Pinpoint the cell where the given text exists, returning its [x, y] midpoint coordinate. 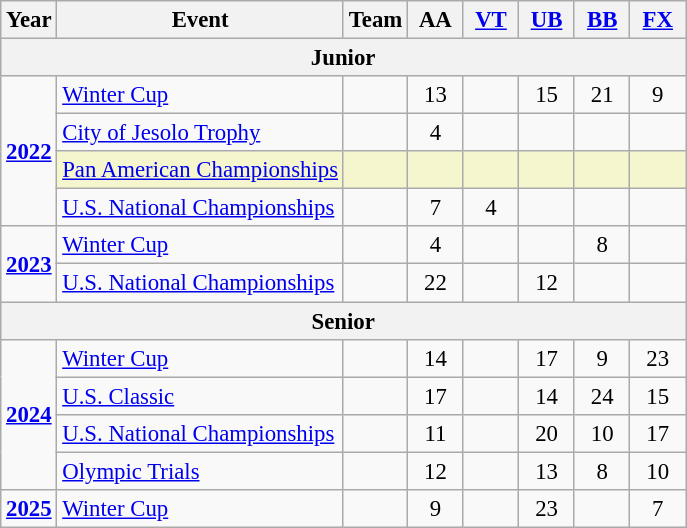
Team [375, 20]
Olympic Trials [200, 471]
Junior [344, 58]
21 [602, 95]
AA [436, 20]
11 [436, 433]
2022 [29, 151]
22 [436, 283]
Event [200, 20]
2023 [29, 264]
Pan American Championships [200, 170]
BB [602, 20]
UB [547, 20]
Year [29, 20]
2025 [29, 509]
2024 [29, 414]
VT [491, 20]
24 [602, 396]
20 [547, 433]
FX [658, 20]
City of Jesolo Trophy [200, 133]
U.S. Classic [200, 396]
Senior [344, 321]
